Return (X, Y) of the center of cell containing provided text 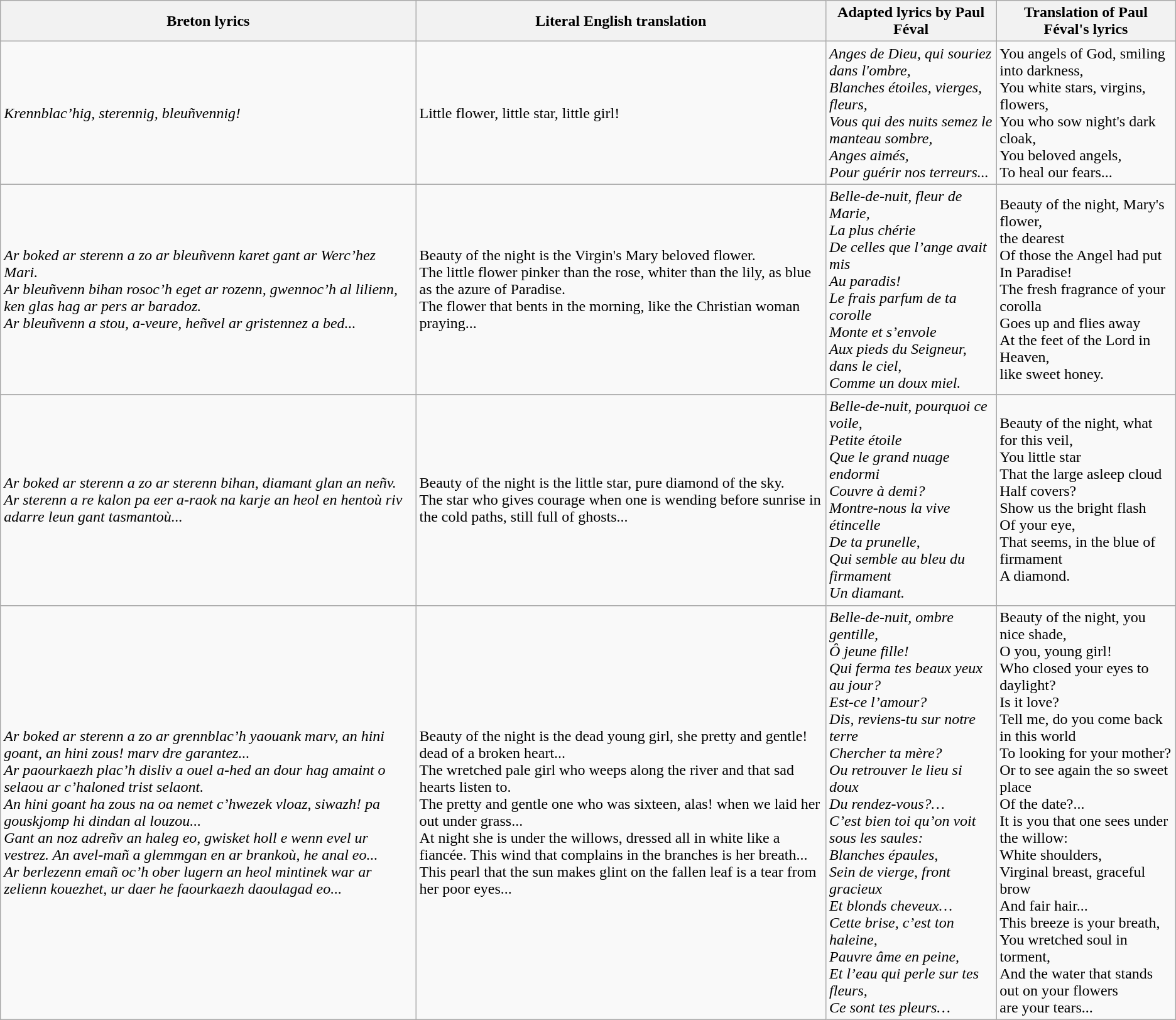
Adapted lyrics by Paul Féval (911, 21)
Little flower, little star, little girl! (621, 113)
Krennblac’hig, sterennig, bleuñvennig! (209, 113)
Literal English translation (621, 21)
You angels of God, smiling into darkness, You white stars, virgins, flowers, You who sow night's dark cloak, You beloved angels, To heal our fears... (1086, 113)
Translation of Paul Féval's lyrics (1086, 21)
Breton lyrics (209, 21)
